Identify which cell holds the provided text, then report its (X, Y) central coordinate. 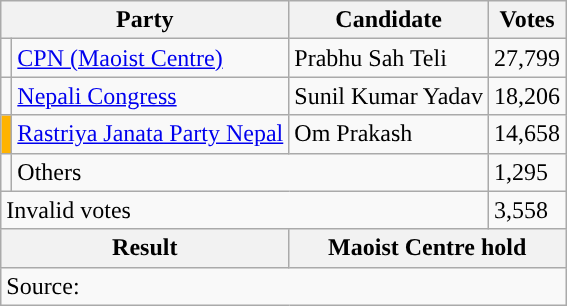
27,799 (528, 58)
3,558 (528, 210)
Nepali Congress (150, 96)
Votes (528, 20)
Result (145, 248)
Prabhu Sah Teli (389, 58)
Sunil Kumar Yadav (389, 96)
Rastriya Janata Party Nepal (150, 134)
Candidate (389, 20)
Others (250, 172)
Om Prakash (389, 134)
Invalid votes (245, 210)
18,206 (528, 96)
14,658 (528, 134)
1,295 (528, 172)
Party (145, 20)
CPN (Maoist Centre) (150, 58)
Maoist Centre hold (428, 248)
Source: (284, 286)
